Provide the [x, y] coordinate of the cell's center where the given text is located.  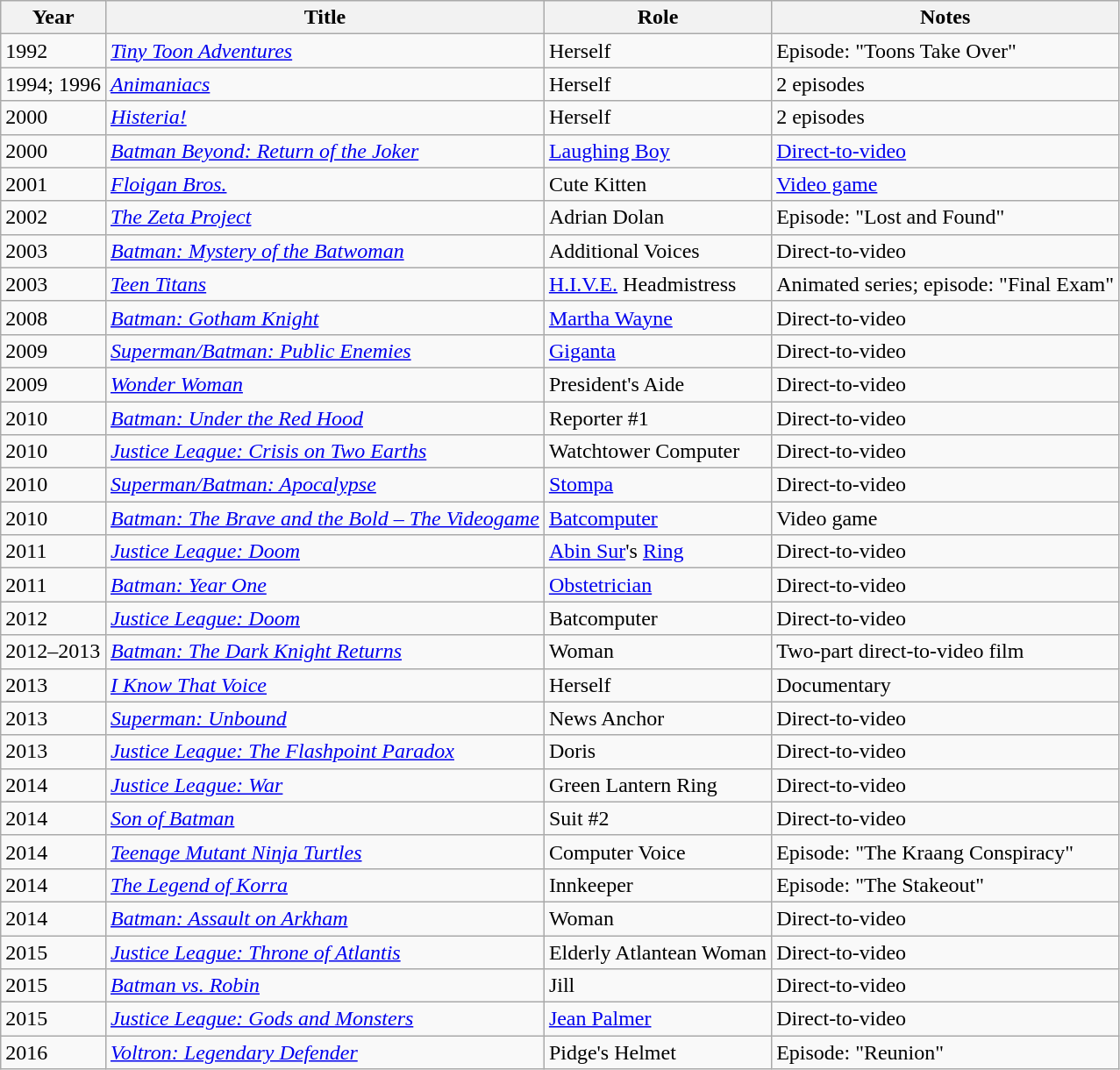
Teen Titans [325, 284]
Histeria! [325, 118]
Episode: "Toons Take Over" [945, 51]
Batman: The Dark Knight Returns [325, 652]
Teenage Mutant Ninja Turtles [325, 852]
Superman/Batman: Apocalypse [325, 485]
Watchtower Computer [658, 452]
Justice League: Gods and Monsters [325, 1019]
The Legend of Korra [325, 885]
Wonder Woman [325, 384]
Adrian Dolan [658, 218]
Martha Wayne [658, 317]
Floigan Bros. [325, 184]
President's Aide [658, 384]
Batman: Gotham Knight [325, 317]
Abin Sur's Ring [658, 552]
Batman: The Brave and the Bold – The Videogame [325, 518]
2012 [54, 618]
2001 [54, 184]
Laughing Boy [658, 151]
Batman Beyond: Return of the Joker [325, 151]
Role [658, 18]
Notes [945, 18]
2008 [54, 317]
Episode: "The Stakeout" [945, 885]
Batman: Assault on Arkham [325, 918]
Elderly Atlantean Woman [658, 952]
Documentary [945, 685]
The Zeta Project [325, 218]
Pidge's Helmet [658, 1052]
Batman: Under the Red Hood [325, 418]
Cute Kitten [658, 184]
Animated series; episode: "Final Exam" [945, 284]
Batman vs. Robin [325, 986]
Justice League: The Flashpoint Paradox [325, 752]
Superman: Unbound [325, 718]
Jean Palmer [658, 1019]
I Know That Voice [325, 685]
Innkeeper [658, 885]
Giganta [658, 351]
Two-part direct-to-video film [945, 652]
News Anchor [658, 718]
Son of Batman [325, 818]
Computer Voice [658, 852]
Stompa [658, 485]
2016 [54, 1052]
Episode: "Reunion" [945, 1052]
Jill [658, 986]
1992 [54, 51]
Obstetrician [658, 585]
2002 [54, 218]
Animaniacs [325, 84]
Tiny Toon Adventures [325, 51]
Batman: Year One [325, 585]
Suit #2 [658, 818]
Additional Voices [658, 251]
1994; 1996 [54, 84]
Title [325, 18]
Justice League: Crisis on Two Earths [325, 452]
H.I.V.E. Headmistress [658, 284]
Justice League: Throne of Atlantis [325, 952]
Batman: Mystery of the Batwoman [325, 251]
2012–2013 [54, 652]
Episode: "The Kraang Conspiracy" [945, 852]
Episode: "Lost and Found" [945, 218]
Superman/Batman: Public Enemies [325, 351]
Voltron: Legendary Defender [325, 1052]
Doris [658, 752]
Justice League: War [325, 785]
Year [54, 18]
Green Lantern Ring [658, 785]
Reporter #1 [658, 418]
